Locate the cell with the specified text and output its [X, Y] center coordinate. 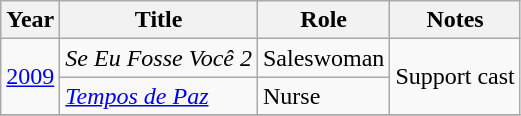
Role [323, 20]
Support cast [455, 77]
Tempos de Paz [159, 96]
Se Eu Fosse Você 2 [159, 58]
2009 [30, 77]
Notes [455, 20]
Year [30, 20]
Title [159, 20]
Nurse [323, 96]
Saleswoman [323, 58]
